Identify which cell holds the provided text, then report its (x, y) central coordinate. 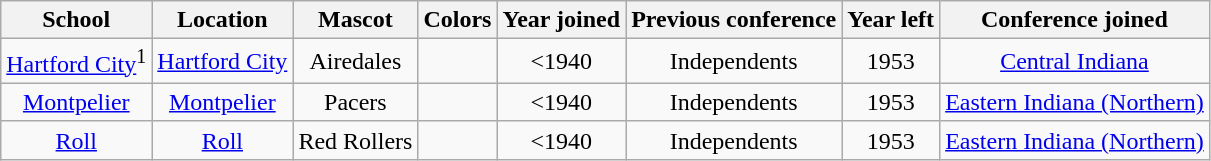
Mascot (356, 20)
Year joined (562, 20)
Location (222, 20)
Pacers (356, 102)
Year left (891, 20)
Conference joined (1075, 20)
Airedales (356, 62)
Colors (458, 20)
Hartford City (222, 62)
Central Indiana (1075, 62)
Hartford City1 (76, 62)
School (76, 20)
Red Rollers (356, 140)
Previous conference (734, 20)
